Scan for the cell matching the given text and deliver its [X, Y] coordinate at center. 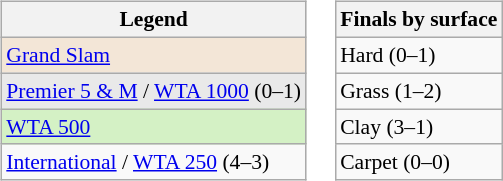
Carpet (0–0) [418, 162]
Legend [154, 20]
Hard (0–1) [418, 55]
Premier 5 & M / WTA 1000 (0–1) [154, 91]
International / WTA 250 (4–3) [154, 162]
Grand Slam [154, 55]
Finals by surface [418, 20]
WTA 500 [154, 127]
Clay (3–1) [418, 127]
Grass (1–2) [418, 91]
